Find where the given text appears and provide that cell's center as (x, y) coordinate. 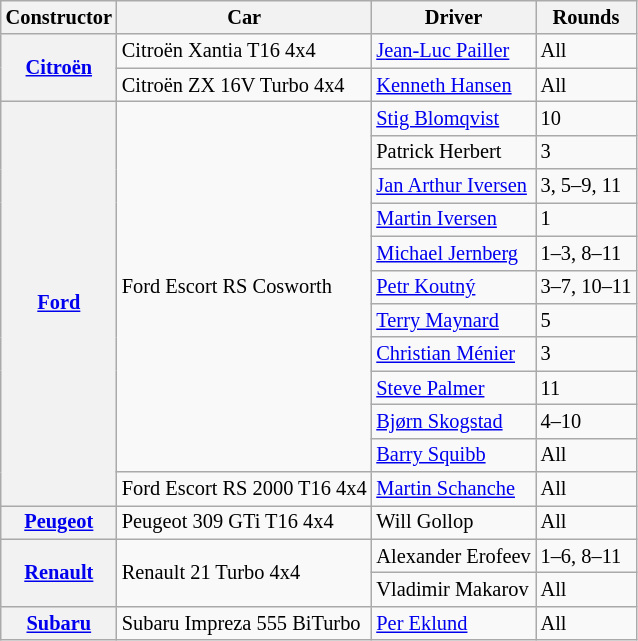
Alexander Erofeev (453, 556)
4–10 (586, 421)
Bjørn Skogstad (453, 421)
Terry Maynard (453, 320)
Rounds (586, 17)
Renault 21 Turbo 4x4 (244, 572)
Renault (59, 572)
1–3, 8–11 (586, 253)
Peugeot (59, 522)
1–6, 8–11 (586, 556)
Driver (453, 17)
Car (244, 17)
Stig Blomqvist (453, 118)
Patrick Herbert (453, 152)
Subaru Impreza 555 BiTurbo (244, 623)
Michael Jernberg (453, 253)
Martin Schanche (453, 489)
Peugeot 309 GTi T16 4x4 (244, 522)
10 (586, 118)
Citroën Xantia T16 4x4 (244, 51)
Kenneth Hansen (453, 85)
3–7, 10–11 (586, 287)
Ford (59, 303)
Vladimir Makarov (453, 589)
Jan Arthur Iversen (453, 186)
Constructor (59, 17)
3, 5–9, 11 (586, 186)
Steve Palmer (453, 388)
Citroën (59, 68)
Petr Koutný (453, 287)
5 (586, 320)
1 (586, 219)
Per Eklund (453, 623)
Ford Escort RS 2000 T16 4x4 (244, 489)
11 (586, 388)
Martin Iversen (453, 219)
Barry Squibb (453, 455)
Subaru (59, 623)
Will Gollop (453, 522)
Jean-Luc Pailler (453, 51)
Citroën ZX 16V Turbo 4x4 (244, 85)
Ford Escort RS Cosworth (244, 286)
Christian Ménier (453, 354)
